Locate the cell with the specified text and output its [x, y] center coordinate. 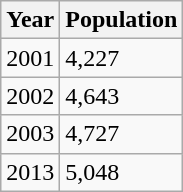
2001 [30, 58]
4,643 [122, 96]
4,727 [122, 134]
2003 [30, 134]
2002 [30, 96]
2013 [30, 172]
5,048 [122, 172]
Year [30, 20]
Population [122, 20]
4,227 [122, 58]
